Determine the [x, y] coordinate at the center of the cell enclosing the given text.  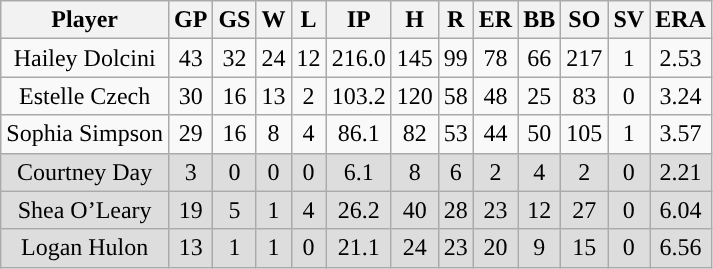
82 [414, 134]
6.04 [681, 210]
217 [584, 58]
48 [495, 96]
Player [85, 20]
21.1 [358, 248]
78 [495, 58]
GS [234, 20]
25 [540, 96]
GP [191, 20]
30 [191, 96]
29 [191, 134]
Sophia Simpson [85, 134]
R [456, 20]
W [274, 20]
6.1 [358, 172]
3.57 [681, 134]
15 [584, 248]
BB [540, 20]
66 [540, 58]
ER [495, 20]
103.2 [358, 96]
Courtney Day [85, 172]
2.53 [681, 58]
58 [456, 96]
IP [358, 20]
6.56 [681, 248]
26.2 [358, 210]
9 [540, 248]
2.21 [681, 172]
216.0 [358, 58]
86.1 [358, 134]
145 [414, 58]
50 [540, 134]
105 [584, 134]
Logan Hulon [85, 248]
ERA [681, 20]
44 [495, 134]
99 [456, 58]
5 [234, 210]
L [308, 20]
6 [456, 172]
27 [584, 210]
Hailey Dolcini [85, 58]
28 [456, 210]
120 [414, 96]
H [414, 20]
53 [456, 134]
40 [414, 210]
19 [191, 210]
83 [584, 96]
20 [495, 248]
Shea O’Leary [85, 210]
Estelle Czech [85, 96]
SO [584, 20]
32 [234, 58]
43 [191, 58]
SV [629, 20]
3.24 [681, 96]
3 [191, 172]
